Determine the (x, y) coordinate at the center of the cell enclosing the given text.  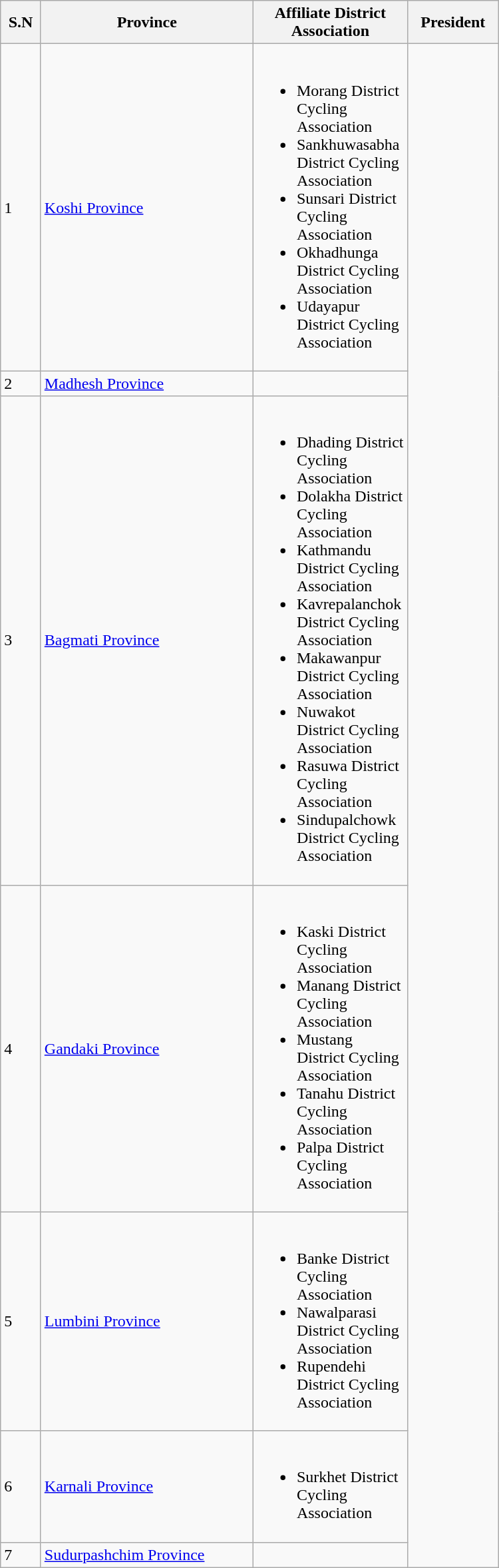
Banke District Cycling AssociationNawalparasi District Cycling AssociationRupendehi District Cycling Association (330, 1321)
S.N (21, 23)
Lumbini Province (146, 1321)
4 (21, 1048)
Koshi Province (146, 208)
Gandaki Province (146, 1048)
Karnali Province (146, 1486)
Sudurpashchim Province (146, 1555)
Surkhet District Cycling Association (330, 1486)
1 (21, 208)
6 (21, 1486)
Bagmati Province (146, 641)
5 (21, 1321)
Affiliate District Association (330, 23)
Madhesh Province (146, 384)
7 (21, 1555)
Province (146, 23)
3 (21, 641)
President (452, 23)
2 (21, 384)
